Find where the given text appears and provide that cell's center as (x, y) coordinate. 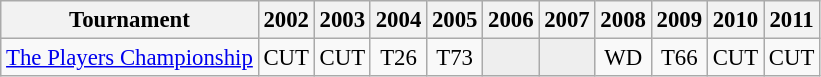
2010 (735, 20)
2009 (679, 20)
2011 (792, 20)
2002 (286, 20)
The Players Championship (130, 58)
Tournament (130, 20)
2007 (567, 20)
T73 (455, 58)
2004 (398, 20)
2005 (455, 20)
WD (623, 58)
T66 (679, 58)
2008 (623, 20)
2003 (342, 20)
2006 (511, 20)
T26 (398, 58)
